Locate the cell with the specified text and output its [x, y] center coordinate. 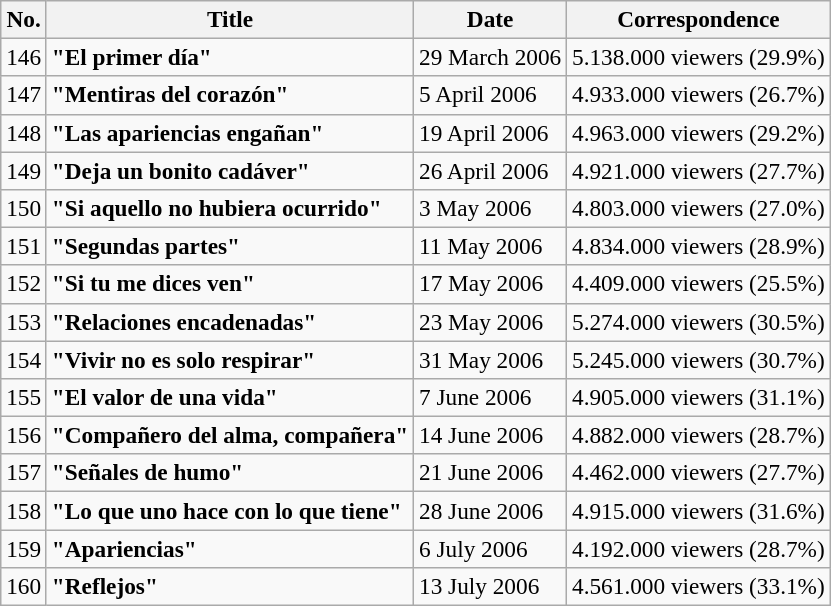
"Relaciones encadenadas" [230, 322]
"Vivir no es solo respirar" [230, 359]
4.882.000 viewers (28.7%) [699, 435]
4.834.000 viewers (28.9%) [699, 246]
"Si tu me dices ven" [230, 284]
4.921.000 viewers (27.7%) [699, 170]
147 [24, 95]
Title [230, 19]
146 [24, 57]
5 April 2006 [490, 95]
160 [24, 586]
4.915.000 viewers (31.6%) [699, 510]
"Mentiras del corazón" [230, 95]
26 April 2006 [490, 170]
4.803.000 viewers (27.0%) [699, 208]
152 [24, 284]
151 [24, 246]
14 June 2006 [490, 435]
"Apariencias" [230, 548]
158 [24, 510]
149 [24, 170]
5.138.000 viewers (29.9%) [699, 57]
"Reflejos" [230, 586]
5.274.000 viewers (30.5%) [699, 322]
"Señales de humo" [230, 473]
"El primer día" [230, 57]
3 May 2006 [490, 208]
"El valor de una vida" [230, 397]
159 [24, 548]
4.192.000 viewers (28.7%) [699, 548]
31 May 2006 [490, 359]
155 [24, 397]
7 June 2006 [490, 397]
"Deja un bonito cadáver" [230, 170]
13 July 2006 [490, 586]
21 June 2006 [490, 473]
153 [24, 322]
23 May 2006 [490, 322]
29 March 2006 [490, 57]
19 April 2006 [490, 133]
4.905.000 viewers (31.1%) [699, 397]
17 May 2006 [490, 284]
"Segundas partes" [230, 246]
"Lo que uno hace con lo que tiene" [230, 510]
148 [24, 133]
"Compañero del alma, compañera" [230, 435]
"Si aquello no hubiera ocurrido" [230, 208]
28 June 2006 [490, 510]
Correspondence [699, 19]
150 [24, 208]
6 July 2006 [490, 548]
4.933.000 viewers (26.7%) [699, 95]
No. [24, 19]
4.561.000 viewers (33.1%) [699, 586]
156 [24, 435]
"Las apariencias engañan" [230, 133]
Date [490, 19]
4.462.000 viewers (27.7%) [699, 473]
154 [24, 359]
5.245.000 viewers (30.7%) [699, 359]
157 [24, 473]
11 May 2006 [490, 246]
4.409.000 viewers (25.5%) [699, 284]
4.963.000 viewers (29.2%) [699, 133]
